Determine the (x, y) coordinate at the center of the cell enclosing the given text.  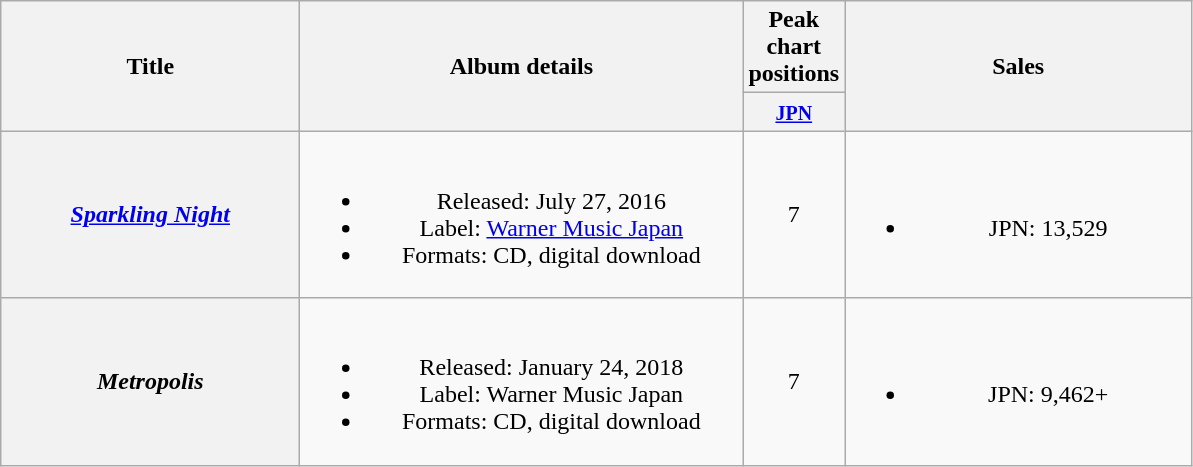
Peak chart positions (794, 47)
JPN: 9,462+ (1018, 382)
Album details (522, 66)
Released: January 24, 2018Label: Warner Music JapanFormats: CD, digital download (522, 382)
Metropolis (150, 382)
Sales (1018, 66)
Sparkling Night (150, 214)
JPN: 13,529 (1018, 214)
Released: July 27, 2016Label: Warner Music JapanFormats: CD, digital download (522, 214)
Title (150, 66)
JPN (794, 112)
